Capture the cell that displays the provided text and extract its (x, y) central coordinate. 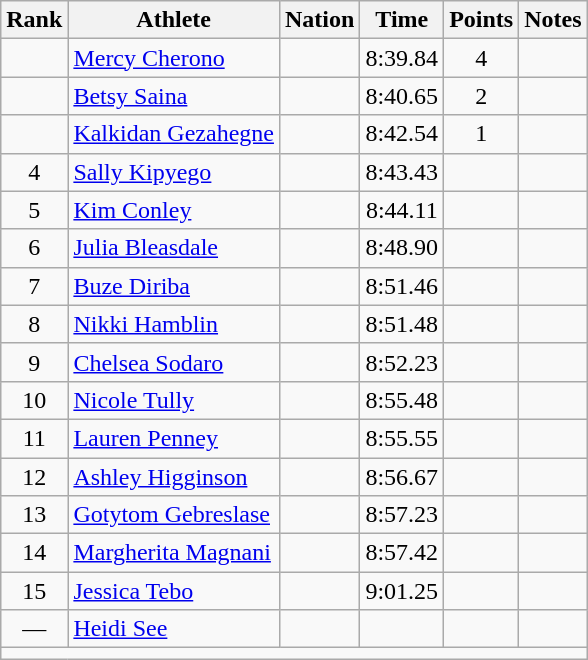
6 (34, 248)
12 (34, 477)
— (34, 629)
Time (402, 20)
Rank (34, 20)
8:39.84 (402, 58)
13 (34, 515)
8:51.48 (402, 324)
Gotytom Gebreslase (174, 515)
8:57.23 (402, 515)
Ashley Higginson (174, 477)
8:51.46 (402, 286)
9 (34, 362)
8:42.54 (402, 134)
8:40.65 (402, 96)
Sally Kipyego (174, 172)
8:55.55 (402, 438)
8 (34, 324)
Heidi See (174, 629)
5 (34, 210)
8:57.42 (402, 553)
Mercy Cherono (174, 58)
10 (34, 400)
Chelsea Sodaro (174, 362)
8:43.43 (402, 172)
8:55.48 (402, 400)
Athlete (174, 20)
8:48.90 (402, 248)
9:01.25 (402, 591)
7 (34, 286)
1 (482, 134)
Kim Conley (174, 210)
14 (34, 553)
Nation (319, 20)
Notes (553, 20)
Lauren Penney (174, 438)
Kalkidan Gezahegne (174, 134)
8:44.11 (402, 210)
Nikki Hamblin (174, 324)
15 (34, 591)
Margherita Magnani (174, 553)
8:56.67 (402, 477)
Nicole Tully (174, 400)
Points (482, 20)
8:52.23 (402, 362)
Jessica Tebo (174, 591)
2 (482, 96)
Julia Bleasdale (174, 248)
11 (34, 438)
Betsy Saina (174, 96)
Buze Diriba (174, 286)
